Find where the given text appears and provide that cell's center as (x, y) coordinate. 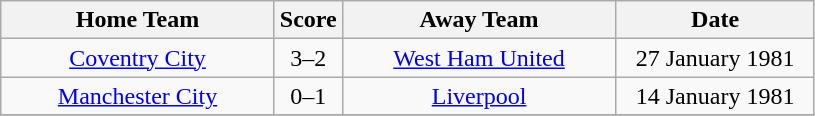
Score (308, 20)
27 January 1981 (716, 58)
West Ham United (479, 58)
Manchester City (138, 96)
Liverpool (479, 96)
14 January 1981 (716, 96)
3–2 (308, 58)
Coventry City (138, 58)
Away Team (479, 20)
Home Team (138, 20)
0–1 (308, 96)
Date (716, 20)
